For the text-containing cell, return its midpoint in [X, Y] coordinate format. 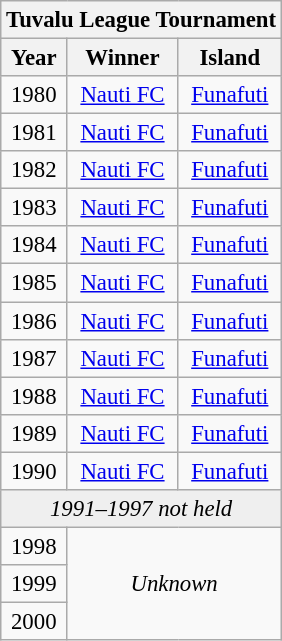
Winner [122, 58]
1989 [34, 433]
1990 [34, 471]
Tuvalu League Tournament [142, 20]
2000 [34, 621]
1988 [34, 396]
1991–1997 not held [142, 509]
1983 [34, 208]
Unknown [174, 584]
1982 [34, 170]
1986 [34, 321]
1980 [34, 95]
1999 [34, 584]
1985 [34, 283]
1981 [34, 133]
1998 [34, 546]
1984 [34, 245]
Island [230, 58]
Year [34, 58]
1987 [34, 358]
